Output the (X, Y) coordinate of the center of the cell containing the given text.  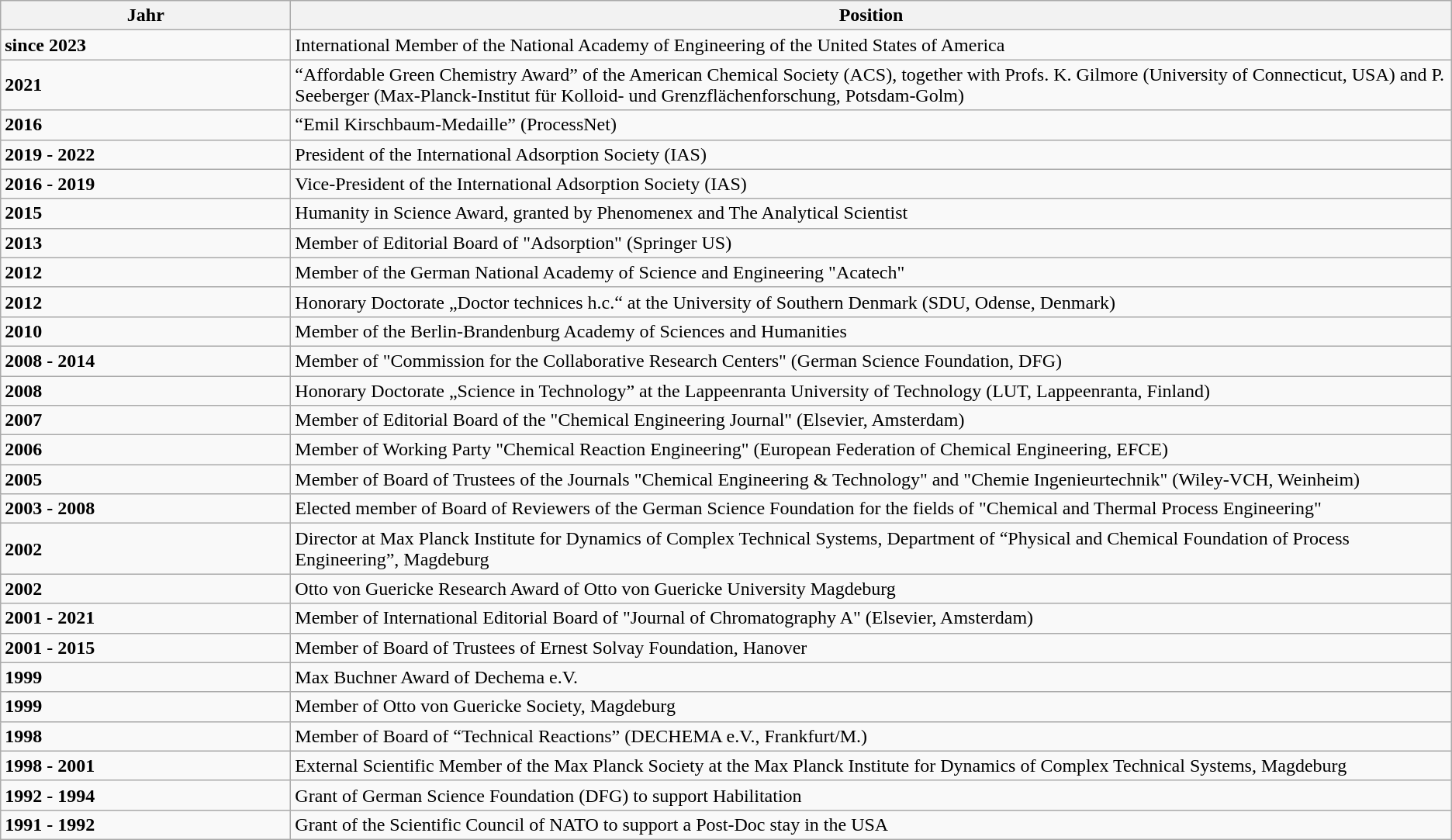
2001 - 2021 (146, 618)
1992 - 1994 (146, 795)
2008 - 2014 (146, 361)
Humanity in Science Award, granted by Phenomenex and The Analytical Scientist (871, 213)
Honorary Doctorate „Doctor technices h.c.“ at the University of Southern Denmark (SDU, Odense, Denmark) (871, 302)
Member of the German National Academy of Science and Engineering "Acatech" (871, 272)
2013 (146, 243)
Member of Working Party "Chemical Reaction Engineering" (European Federation of Chemical Engineering, EFCE) (871, 450)
2007 (146, 420)
Member of "Commission for the Collaborative Research Centers" (German Science Foundation, DFG) (871, 361)
since 2023 (146, 45)
Member of Board of Trustees of the Journals "Chemical Engineering & Technology" and "Chemie Ingenieurtechnik" (Wiley-VCH, Weinheim) (871, 479)
Member of Board of “Technical Reactions” (DECHEMA e.V., Frankfurt/M.) (871, 736)
International Member of the National Academy of Engineering of the United States of America (871, 45)
2010 (146, 331)
Member of the Berlin-Brandenburg Academy of Sciences and Humanities (871, 331)
1998 - 2001 (146, 766)
2015 (146, 213)
2016 (146, 125)
2021 (146, 85)
External Scientific Member of the Max Planck Society at the Max Planck Institute for Dynamics of Complex Technical Systems, Magdeburg (871, 766)
Grant of the Scientific Council of NATO to support a Post-Doc stay in the USA (871, 824)
President of the International Adsorption Society (IAS) (871, 154)
Grant of German Science Foundation (DFG) to support Habilitation (871, 795)
Otto von Guericke Research Award of Otto von Guericke University Magdeburg (871, 589)
1991 - 1992 (146, 824)
Elected member of Board of Reviewers of the German Science Foundation for the fields of "Chemical and Thermal Process Engineering" (871, 509)
Member of International Editorial Board of "Journal of Chromatography A" (Elsevier, Amsterdam) (871, 618)
Jahr (146, 16)
2005 (146, 479)
Vice-President of the International Adsorption Society (IAS) (871, 184)
1998 (146, 736)
Member of Board of Trustees of Ernest Solvay Foundation, Hanover (871, 648)
2016 - 2019 (146, 184)
2001 - 2015 (146, 648)
Position (871, 16)
Member of Otto von Guericke Society, Magdeburg (871, 707)
2003 - 2008 (146, 509)
Honorary Doctorate „Science in Technology” at the Lappeenranta University of Technology (LUT, Lappeenranta, Finland) (871, 390)
2006 (146, 450)
Member of Editorial Board of "Adsorption" (Springer US) (871, 243)
Max Buchner Award of Dechema e.V. (871, 677)
Member of Editorial Board of the "Chemical Engineering Journal" (Elsevier, Amsterdam) (871, 420)
“Emil Kirschbaum-Medaille” (ProcessNet) (871, 125)
2008 (146, 390)
2019 - 2022 (146, 154)
